Find where the given text appears and provide that cell's center as (X, Y) coordinate. 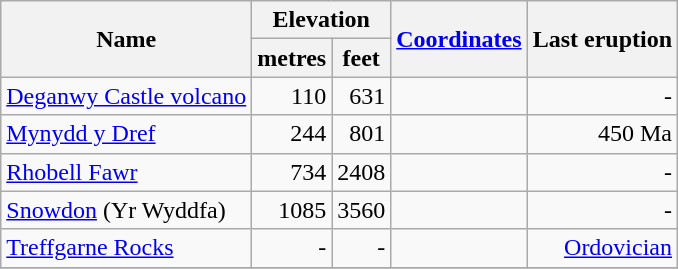
Ordovician (602, 248)
631 (362, 96)
Elevation (322, 20)
2408 (362, 172)
feet (362, 58)
450 Ma (602, 134)
801 (362, 134)
Deganwy Castle volcano (126, 96)
244 (292, 134)
3560 (362, 210)
734 (292, 172)
Name (126, 39)
Coordinates (459, 39)
Last eruption (602, 39)
Mynydd y Dref (126, 134)
Treffgarne Rocks (126, 248)
1085 (292, 210)
Snowdon (Yr Wyddfa) (126, 210)
110 (292, 96)
metres (292, 58)
Rhobell Fawr (126, 172)
